Output the (x, y) coordinate of the center of the cell containing the given text.  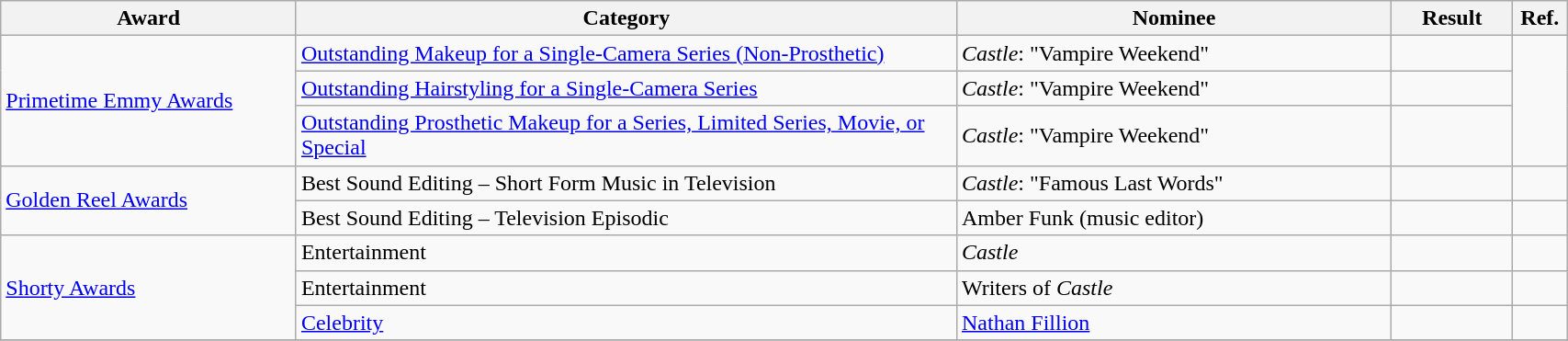
Shorty Awards (149, 288)
Primetime Emmy Awards (149, 101)
Outstanding Hairstyling for a Single-Camera Series (626, 88)
Best Sound Editing – Television Episodic (626, 218)
Nominee (1174, 18)
Golden Reel Awards (149, 200)
Outstanding Makeup for a Single-Camera Series (Non-Prosthetic) (626, 53)
Best Sound Editing – Short Form Music in Television (626, 183)
Nathan Fillion (1174, 323)
Result (1452, 18)
Celebrity (626, 323)
Amber Funk (music editor) (1174, 218)
Outstanding Prosthetic Makeup for a Series, Limited Series, Movie, or Special (626, 136)
Castle: "Famous Last Words" (1174, 183)
Award (149, 18)
Writers of Castle (1174, 288)
Ref. (1540, 18)
Castle (1174, 253)
Category (626, 18)
